Find where the given text appears and provide that cell's center as (X, Y) coordinate. 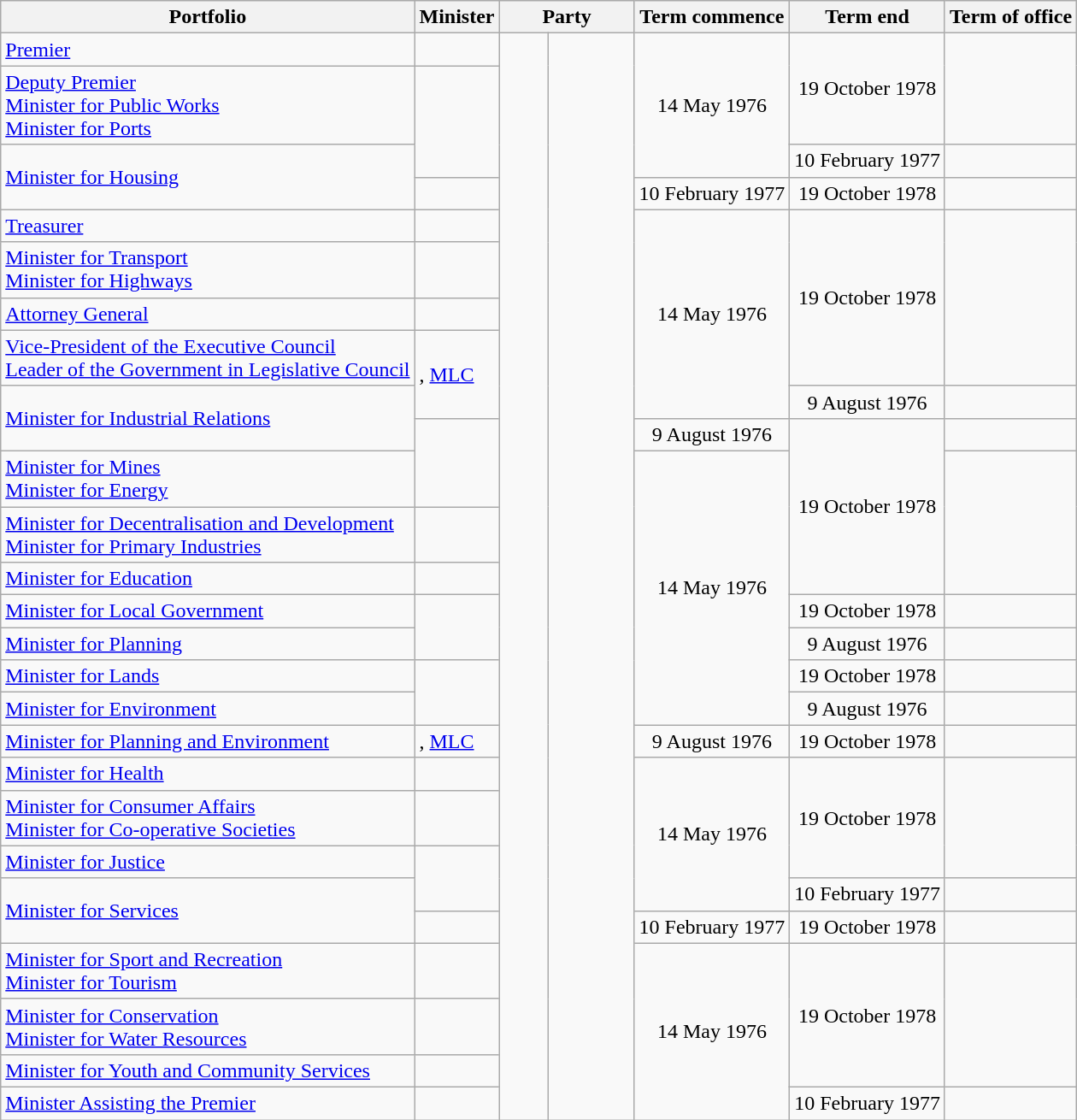
Minister for Lands (208, 676)
Minister for Sport and RecreationMinister for Tourism (208, 971)
Minister for Decentralisation and DevelopmentMinister for Primary Industries (208, 533)
Premier (208, 50)
Minister for MinesMinister for Energy (208, 479)
Minister for Environment (208, 709)
Minister for Justice (208, 862)
Minister for Industrial Relations (208, 418)
Minister Assisting the Premier (208, 1103)
Attorney General (208, 314)
Minister for Health (208, 774)
Portfolio (208, 17)
Minister for Planning (208, 644)
Minister for Local Government (208, 611)
Treasurer (208, 226)
Term commence (712, 17)
Party (567, 17)
Minister for Planning and Environment (208, 741)
Term of office (1010, 17)
Minister for Services (208, 911)
Term end (868, 17)
Minister (456, 17)
Minister for Youth and Community Services (208, 1070)
Minister for Consumer AffairsMinister for Co-operative Societies (208, 817)
Vice-President of the Executive CouncilLeader of the Government in Legislative Council (208, 357)
Minister for Housing (208, 177)
Deputy PremierMinister for Public WorksMinister for Ports (208, 105)
Minister for ConservationMinister for Water Resources (208, 1026)
Minister for TransportMinister for Highways (208, 270)
Minister for Education (208, 579)
